Extract the [X, Y] coordinate from the center of the cell holding the provided text.  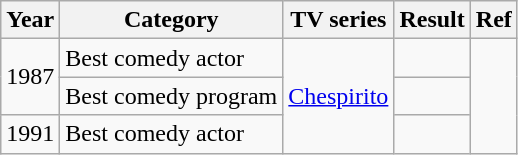
Result [432, 20]
Year [30, 20]
Chespirito [338, 96]
TV series [338, 20]
1991 [30, 134]
Best comedy program [172, 96]
Ref [494, 20]
1987 [30, 77]
Category [172, 20]
